Pinpoint the cell where the given text exists, returning its (x, y) midpoint coordinate. 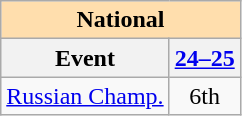
24–25 (204, 58)
National (120, 20)
Event (85, 58)
6th (204, 96)
Russian Champ. (85, 96)
